Output the (X, Y) coordinate of the center of the cell containing the given text.  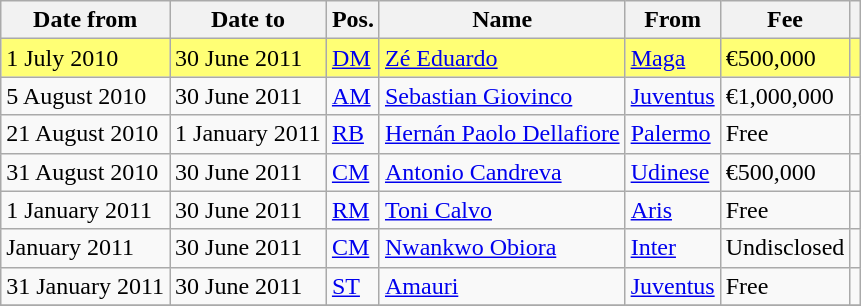
31 August 2010 (86, 172)
DM (352, 58)
Undisclosed (785, 248)
Palermo (672, 134)
Sebastian Giovinco (502, 96)
Hernán Paolo Dellafiore (502, 134)
Maga (672, 58)
January 2011 (86, 248)
ST (352, 286)
Inter (672, 248)
Nwankwo Obiora (502, 248)
Pos. (352, 20)
5 August 2010 (86, 96)
Zé Eduardo (502, 58)
Name (502, 20)
Udinese (672, 172)
Amauri (502, 286)
RB (352, 134)
Date from (86, 20)
21 August 2010 (86, 134)
31 January 2011 (86, 286)
1 July 2010 (86, 58)
Fee (785, 20)
Antonio Candreva (502, 172)
Toni Calvo (502, 210)
RM (352, 210)
From (672, 20)
€1,000,000 (785, 96)
AM (352, 96)
Date to (248, 20)
Aris (672, 210)
